Extract the (X, Y) coordinate from the center of the cell holding the provided text.  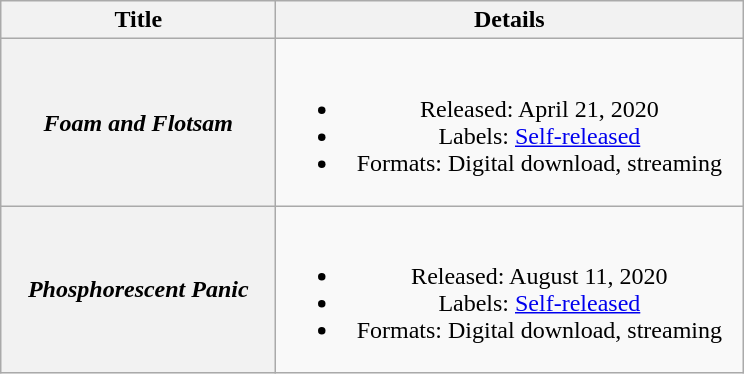
Foam and Flotsam (138, 122)
Phosphorescent Panic (138, 290)
Title (138, 20)
Released: April 21, 2020Labels: Self-releasedFormats: Digital download, streaming (510, 122)
Released: August 11, 2020 Labels: Self-releasedFormats: Digital download, streaming (510, 290)
Details (510, 20)
